Search for the cell housing the specified text and yield its (X, Y) center coordinate. 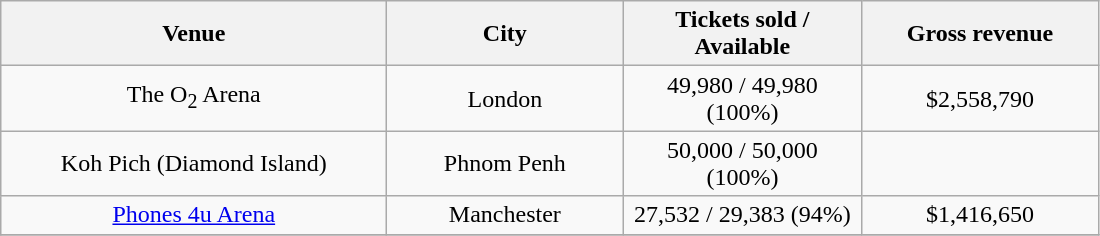
50,000 / 50,000 (100%) (742, 164)
City (505, 34)
Phones 4u Arena (194, 215)
London (505, 98)
27,532 / 29,383 (94%) (742, 215)
Tickets sold / Available (742, 34)
The O2 Arena (194, 98)
Phnom Penh (505, 164)
Koh Pich (Diamond Island) (194, 164)
Venue (194, 34)
$2,558,790 (980, 98)
Manchester (505, 215)
$1,416,650 (980, 215)
Gross revenue (980, 34)
49,980 / 49,980 (100%) (742, 98)
